From the cell containing the given text, extract its center point as (X, Y) coordinate. 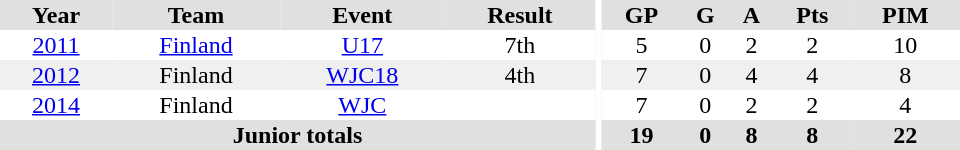
19 (642, 135)
A (752, 15)
Year (56, 15)
Team (196, 15)
5 (642, 45)
G (705, 15)
WJC18 (362, 75)
7th (520, 45)
Pts (812, 15)
10 (906, 45)
4th (520, 75)
PIM (906, 15)
WJC (362, 105)
22 (906, 135)
GP (642, 15)
Junior totals (298, 135)
2012 (56, 75)
U17 (362, 45)
Event (362, 15)
Result (520, 15)
2014 (56, 105)
2011 (56, 45)
